Determine the (x, y) coordinate at the center of the cell enclosing the given text.  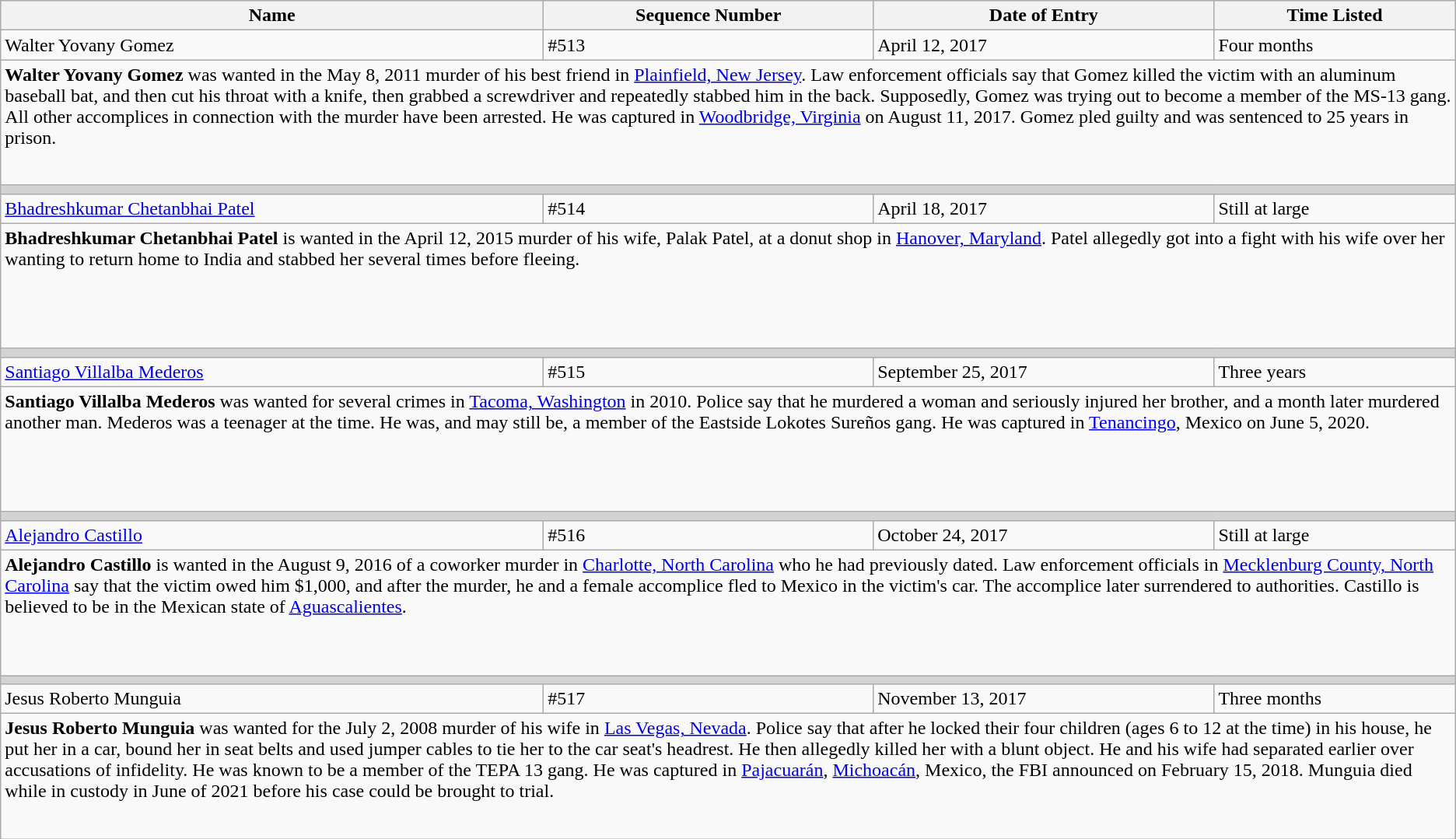
November 13, 2017 (1044, 699)
Three months (1335, 699)
#513 (709, 45)
Three years (1335, 372)
#515 (709, 372)
Bhadreshkumar Chetanbhai Patel (272, 208)
October 24, 2017 (1044, 535)
Four months (1335, 45)
Time Listed (1335, 16)
Jesus Roberto Munguia (272, 699)
Sequence Number (709, 16)
Walter Yovany Gomez (272, 45)
#516 (709, 535)
September 25, 2017 (1044, 372)
Santiago Villalba Mederos (272, 372)
Name (272, 16)
Date of Entry (1044, 16)
#517 (709, 699)
Alejandro Castillo (272, 535)
April 12, 2017 (1044, 45)
#514 (709, 208)
April 18, 2017 (1044, 208)
